Scan for the cell matching the given text and deliver its [X, Y] coordinate at center. 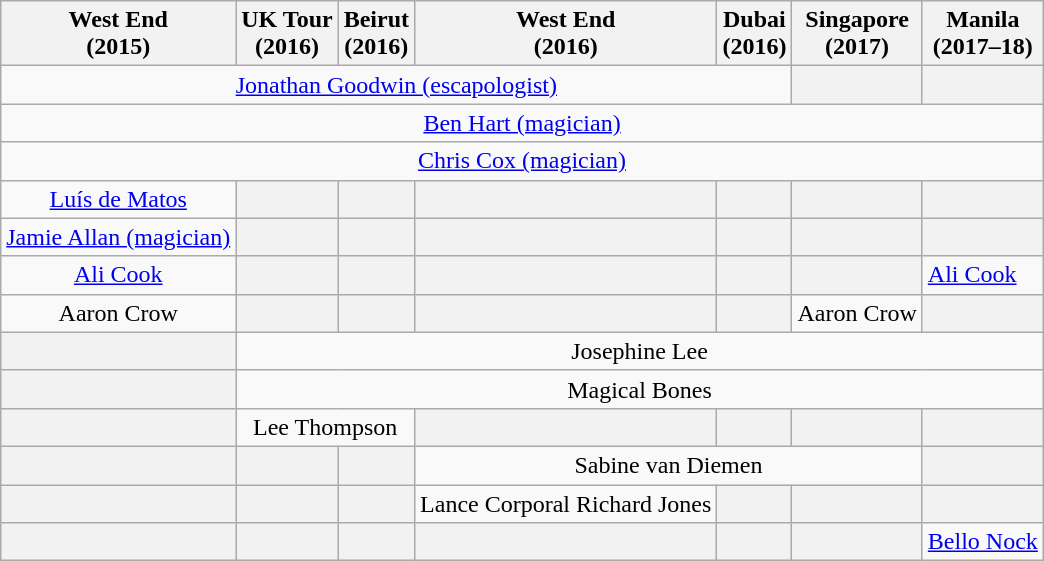
Josephine Lee [640, 351]
Chris Cox (magician) [522, 161]
Jamie Allan (magician) [118, 237]
Lance Corporal Richard Jones [566, 503]
Manila(2017–18) [982, 34]
Luís de Matos [118, 199]
Jonathan Goodwin (escapologist) [396, 85]
Ben Hart (magician) [522, 123]
Dubai(2016) [754, 34]
West End(2016) [566, 34]
Magical Bones [640, 389]
West End(2015) [118, 34]
Bello Nock [982, 542]
Singapore(2017) [857, 34]
Sabine van Diemen [669, 465]
Beirut(2016) [376, 34]
Lee Thompson [326, 427]
UK Tour(2016) [287, 34]
